From the cell containing the given text, extract its center point as (x, y) coordinate. 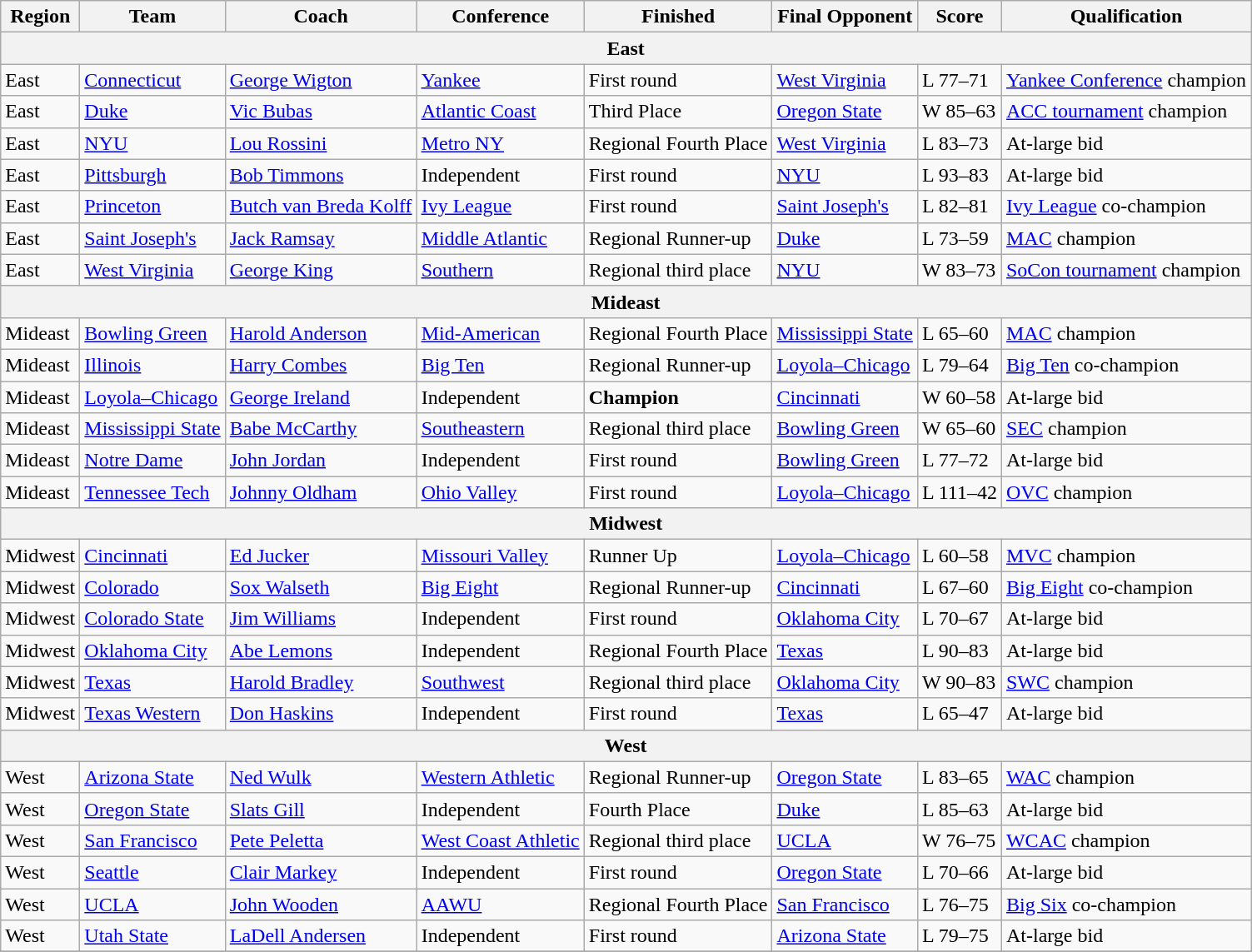
W 65–60 (960, 429)
George King (321, 270)
Pittsburgh (152, 175)
WCAC champion (1126, 840)
Tennessee Tech (152, 492)
L 79–75 (960, 936)
WAC champion (1126, 777)
L 65–60 (960, 333)
L 111–42 (960, 492)
George Wigton (321, 80)
L 60–58 (960, 556)
Butch van Breda Kolff (321, 207)
Atlantic Coast (500, 112)
L 83–65 (960, 777)
Conference (500, 17)
Big Six co-champion (1126, 904)
Missouri Valley (500, 556)
Big Ten (500, 365)
W 85–63 (960, 112)
Southwest (500, 682)
Connecticut (152, 80)
L 82–81 (960, 207)
L 76–75 (960, 904)
Jack Ramsay (321, 238)
L 85–63 (960, 809)
Jim Williams (321, 619)
Ned Wulk (321, 777)
John Wooden (321, 904)
L 77–72 (960, 461)
Bob Timmons (321, 175)
Ivy League (500, 207)
Seattle (152, 872)
Johnny Oldham (321, 492)
Abe Lemons (321, 650)
OVC champion (1126, 492)
Pete Peletta (321, 840)
Slats Gill (321, 809)
Score (960, 17)
Runner Up (678, 556)
Yankee (500, 80)
Sox Walseth (321, 587)
W 83–73 (960, 270)
Fourth Place (678, 809)
SWC champion (1126, 682)
Illinois (152, 365)
Clair Markey (321, 872)
Big Ten co-champion (1126, 365)
Metro NY (500, 143)
AAWU (500, 904)
Champion (678, 397)
Qualification (1126, 17)
MVC champion (1126, 556)
LaDell Andersen (321, 936)
Team (152, 17)
Don Haskins (321, 714)
Ohio Valley (500, 492)
Third Place (678, 112)
L 67–60 (960, 587)
L 70–67 (960, 619)
L 77–71 (960, 80)
Yankee Conference champion (1126, 80)
West Coast Athletic (500, 840)
John Jordan (321, 461)
Harold Bradley (321, 682)
Southern (500, 270)
George Ireland (321, 397)
Princeton (152, 207)
ACC tournament champion (1126, 112)
Harold Anderson (321, 333)
Big Eight co-champion (1126, 587)
Harry Combes (321, 365)
Ivy League co-champion (1126, 207)
Colorado (152, 587)
Notre Dame (152, 461)
Southeastern (500, 429)
L 65–47 (960, 714)
Babe McCarthy (321, 429)
Big Eight (500, 587)
Ed Jucker (321, 556)
Vic Bubas (321, 112)
Lou Rossini (321, 143)
W 90–83 (960, 682)
L 73–59 (960, 238)
Final Opponent (845, 17)
W 76–75 (960, 840)
Coach (321, 17)
Mid-American (500, 333)
SoCon tournament champion (1126, 270)
Utah State (152, 936)
Middle Atlantic (500, 238)
Region (40, 17)
Finished (678, 17)
Western Athletic (500, 777)
Colorado State (152, 619)
L 70–66 (960, 872)
L 83–73 (960, 143)
Texas Western (152, 714)
L 79–64 (960, 365)
L 90–83 (960, 650)
W 60–58 (960, 397)
SEC champion (1126, 429)
L 93–83 (960, 175)
